Extract the [x, y] coordinate from the center of the cell holding the provided text.  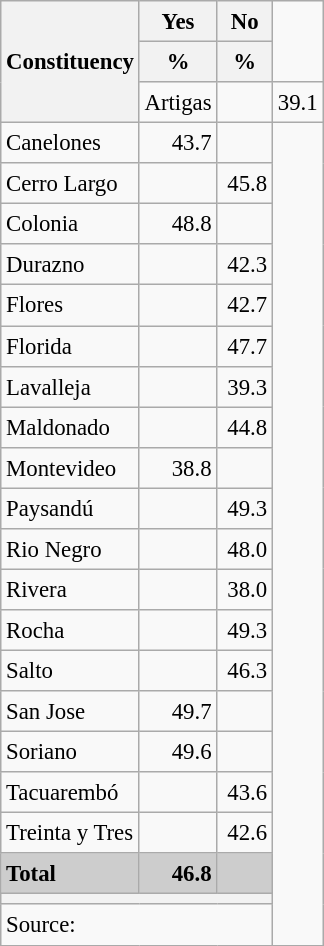
38.8 [178, 468]
Constituency [70, 62]
39.3 [245, 386]
45.8 [245, 184]
Maldonado [70, 428]
44.8 [245, 428]
Canelones [70, 144]
43.6 [245, 792]
San Jose [70, 712]
39.1 [297, 102]
Lavalleja [70, 386]
Treinta y Tres [70, 834]
Colonia [70, 224]
Montevideo [70, 468]
49.7 [178, 712]
Artigas [178, 102]
47.7 [245, 346]
Rivera [70, 590]
46.8 [178, 874]
42.3 [245, 264]
Source: [137, 926]
Salto [70, 670]
Rio Negro [70, 550]
46.3 [245, 670]
Tacuarembó [70, 792]
42.7 [245, 306]
42.6 [245, 834]
38.0 [245, 590]
Soriano [70, 752]
Rocha [70, 630]
No [245, 22]
Yes [178, 22]
48.8 [178, 224]
Durazno [70, 264]
Cerro Largo [70, 184]
Flores [70, 306]
Total [70, 874]
Florida [70, 346]
43.7 [178, 144]
48.0 [245, 550]
Paysandú [70, 508]
49.6 [178, 752]
